Detect which cell encompasses the target text, then output its [x, y] center coordinate. 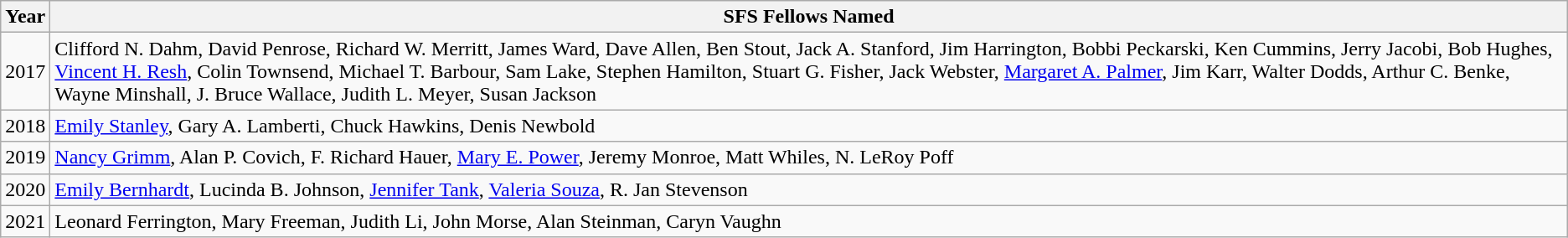
2020 [25, 189]
Emily Bernhardt, Lucinda B. Johnson, Jennifer Tank, Valeria Souza, R. Jan Stevenson [809, 189]
Nancy Grimm, Alan P. Covich, F. Richard Hauer, Mary E. Power, Jeremy Monroe, Matt Whiles, N. LeRoy Poff [809, 158]
2021 [25, 221]
2018 [25, 126]
SFS Fellows Named [809, 17]
Emily Stanley, Gary A. Lamberti, Chuck Hawkins, Denis Newbold [809, 126]
2017 [25, 71]
Leonard Ferrington, Mary Freeman, Judith Li, John Morse, Alan Steinman, Caryn Vaughn [809, 221]
2019 [25, 158]
Year [25, 17]
